Extract the (X, Y) coordinate from the center of the cell holding the provided text.  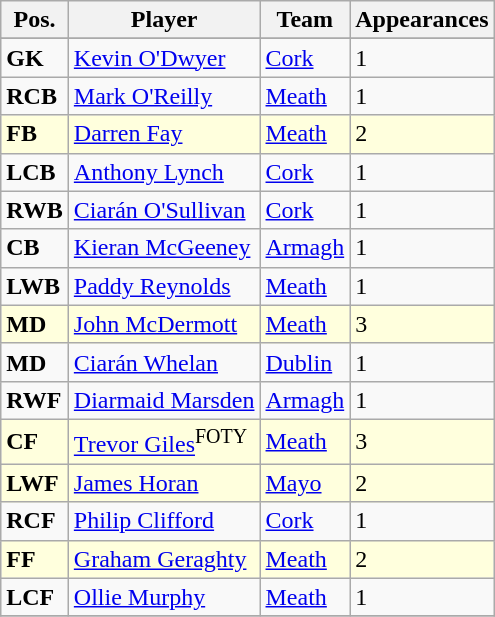
RWF (35, 400)
Anthony Lynch (164, 172)
Diarmaid Marsden (164, 400)
FB (35, 134)
Trevor GilesFOTY (164, 442)
CF (35, 442)
Dublin (305, 362)
LWB (35, 286)
RCF (35, 521)
John McDermott (164, 324)
Appearances (422, 20)
Mayo (305, 483)
Ciarán O'Sullivan (164, 210)
Team (305, 20)
James Horan (164, 483)
Paddy Reynolds (164, 286)
Pos. (35, 20)
RWB (35, 210)
FF (35, 559)
RCB (35, 96)
Kevin O'Dwyer (164, 58)
CB (35, 248)
Ciarán Whelan (164, 362)
Ollie Murphy (164, 597)
Philip Clifford (164, 521)
GK (35, 58)
LCB (35, 172)
Kieran McGeeney (164, 248)
Graham Geraghty (164, 559)
Player (164, 20)
Mark O'Reilly (164, 96)
Darren Fay (164, 134)
LWF (35, 483)
LCF (35, 597)
